Identify which cell holds the provided text, then report its (x, y) central coordinate. 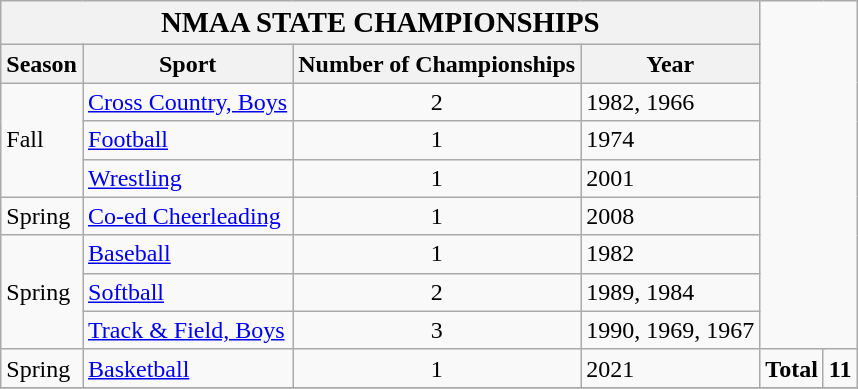
Softball (187, 292)
Wrestling (187, 178)
1982, 1966 (670, 102)
1974 (670, 140)
Sport (187, 64)
Cross Country, Boys (187, 102)
2008 (670, 216)
2001 (670, 178)
Fall (42, 140)
Track & Field, Boys (187, 330)
Football (187, 140)
Basketball (187, 368)
Number of Championships (437, 64)
NMAA STATE CHAMPIONSHIPS (380, 23)
Year (670, 64)
Co-ed Cheerleading (187, 216)
2021 (670, 368)
1989, 1984 (670, 292)
Season (42, 64)
11 (840, 368)
1990, 1969, 1967 (670, 330)
Baseball (187, 254)
3 (437, 330)
1982 (670, 254)
Total (792, 368)
